Locate the cell with the specified text and output its [x, y] center coordinate. 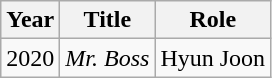
Role [213, 20]
Mr. Boss [108, 58]
2020 [30, 58]
Title [108, 20]
Hyun Joon [213, 58]
Year [30, 20]
